Search for the cell housing the specified text and yield its (x, y) center coordinate. 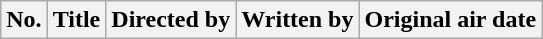
Title (76, 20)
Original air date (450, 20)
Written by (298, 20)
Directed by (171, 20)
No. (24, 20)
